Capture the cell that displays the provided text and extract its [x, y] central coordinate. 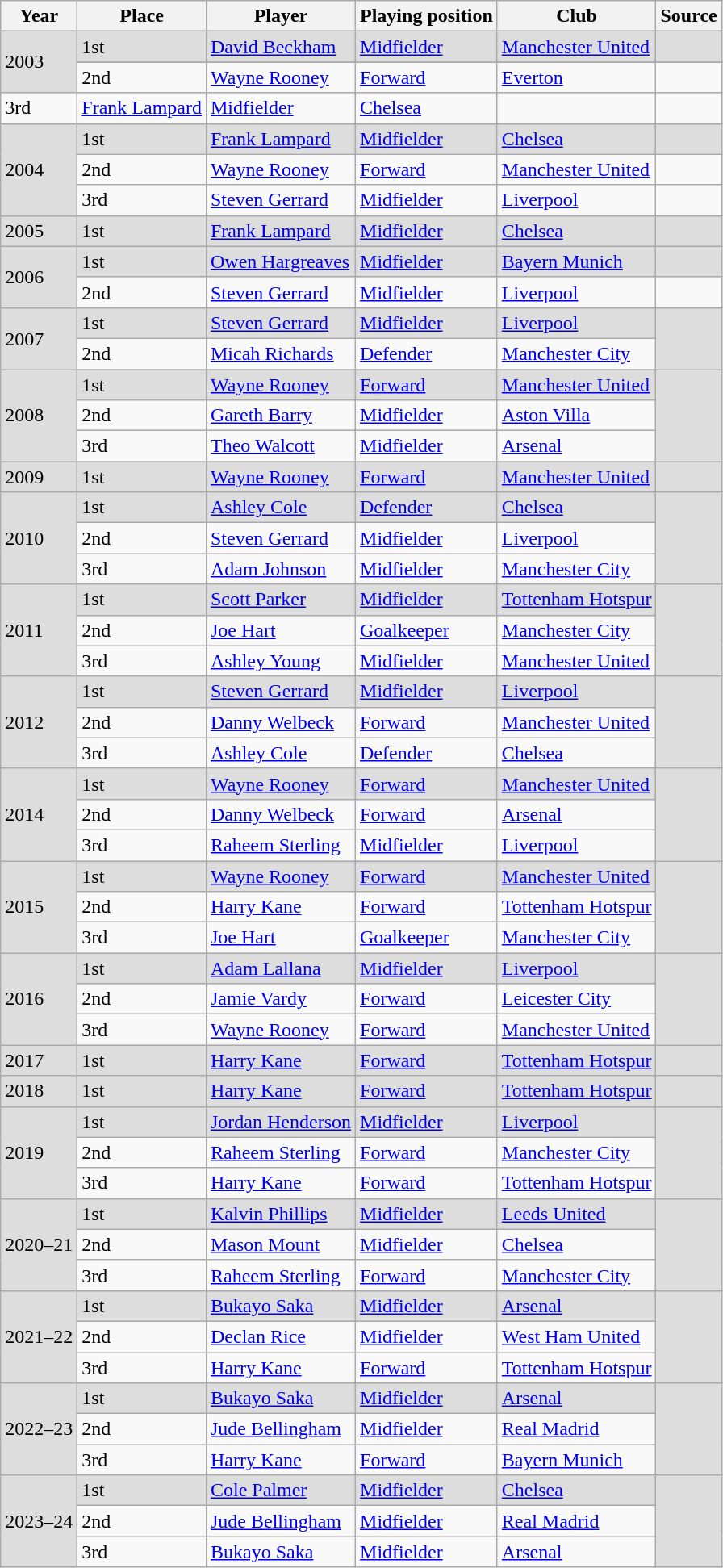
Leeds United [576, 1214]
Adam Johnson [281, 569]
Source [689, 16]
2004 [39, 169]
2014 [39, 814]
2009 [39, 477]
2016 [39, 999]
Scott Parker [281, 600]
Player [281, 16]
2008 [39, 416]
2003 [39, 62]
2006 [39, 277]
West Ham United [576, 1336]
Playing position [427, 16]
Theo Walcott [281, 446]
Gareth Barry [281, 416]
2007 [39, 338]
Club [576, 16]
Leicester City [576, 999]
Mason Mount [281, 1244]
Jordan Henderson [281, 1122]
Place [142, 16]
2022–23 [39, 1429]
Jamie Vardy [281, 999]
Declan Rice [281, 1336]
2010 [39, 538]
David Beckham [281, 47]
Ashley Young [281, 661]
Year [39, 16]
2005 [39, 231]
Aston Villa [576, 416]
2019 [39, 1152]
Adam Lallana [281, 968]
2018 [39, 1091]
2015 [39, 906]
Cole Palmer [281, 1491]
Micah Richards [281, 353]
2017 [39, 1060]
Kalvin Phillips [281, 1214]
Everton [576, 77]
2020–21 [39, 1244]
Owen Hargreaves [281, 261]
2012 [39, 722]
2021–22 [39, 1336]
2023–24 [39, 1521]
2011 [39, 630]
